From the cell containing the given text, extract its center point as [X, Y] coordinate. 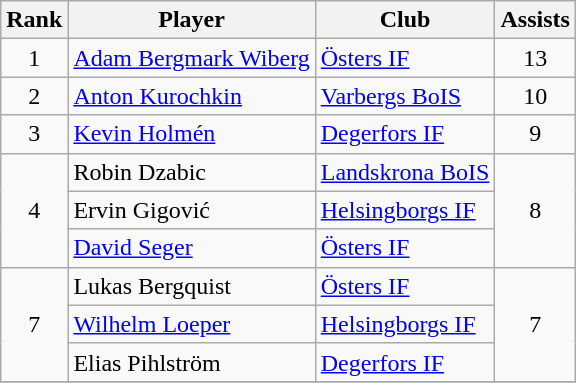
Elias Pihlström [192, 362]
Adam Bergmark Wiberg [192, 58]
David Seger [192, 248]
Kevin Holmén [192, 134]
3 [34, 134]
Varbergs BoIS [405, 96]
Landskrona BoIS [405, 172]
Robin Dzabic [192, 172]
Wilhelm Loeper [192, 324]
Club [405, 20]
8 [535, 210]
Ervin Gigović [192, 210]
Anton Kurochkin [192, 96]
10 [535, 96]
Assists [535, 20]
2 [34, 96]
9 [535, 134]
1 [34, 58]
13 [535, 58]
Lukas Bergquist [192, 286]
4 [34, 210]
Rank [34, 20]
Player [192, 20]
